Identify which cell holds the provided text, then report its (X, Y) central coordinate. 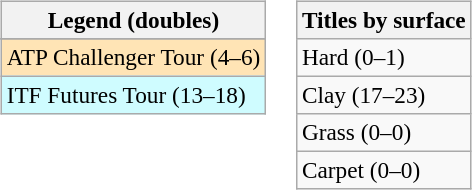
ITF Futures Tour (13–18) (133, 95)
Legend (doubles) (133, 20)
Clay (17–23) (384, 95)
Titles by surface (384, 20)
Grass (0–0) (384, 133)
Carpet (0–0) (384, 171)
Hard (0–1) (384, 57)
ATP Challenger Tour (4–6) (133, 57)
